Identify which cell holds the provided text, then report its [x, y] central coordinate. 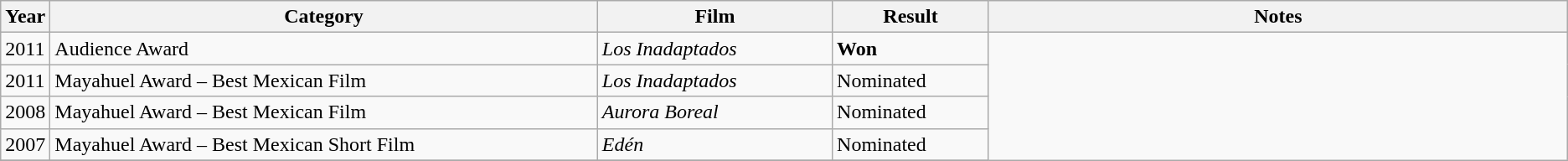
Film [714, 17]
Notes [1278, 17]
2008 [25, 112]
Result [911, 17]
Audience Award [324, 49]
2007 [25, 144]
Category [324, 17]
Year [25, 17]
Won [911, 49]
Mayahuel Award – Best Mexican Short Film [324, 144]
Aurora Boreal [714, 112]
Edén [714, 144]
